For the text-containing cell, return its midpoint in (X, Y) coordinate format. 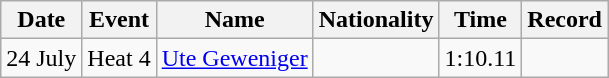
Name (234, 20)
Ute Geweniger (234, 58)
Nationality (376, 20)
Date (42, 20)
Time (480, 20)
Record (565, 20)
1:10.11 (480, 58)
Event (119, 20)
24 July (42, 58)
Heat 4 (119, 58)
